Search for the cell housing the specified text and yield its [x, y] center coordinate. 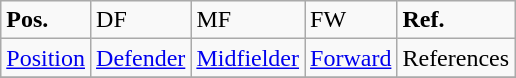
References [456, 58]
Forward [351, 58]
FW [351, 20]
Position [46, 58]
MF [248, 20]
Pos. [46, 20]
DF [141, 20]
Midfielder [248, 58]
Defender [141, 58]
Ref. [456, 20]
